Pinpoint the cell where the given text exists, returning its (X, Y) midpoint coordinate. 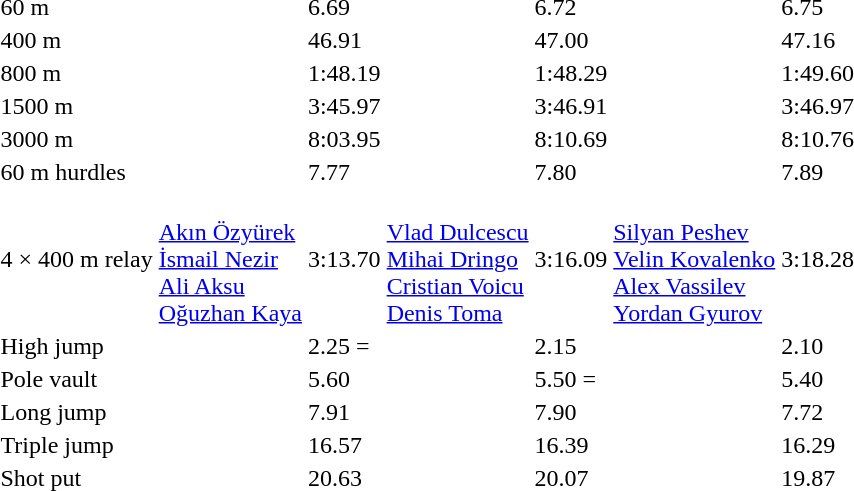
Akın Özyürekİsmail NezirAli AksuOğuzhan Kaya (230, 259)
3:16.09 (571, 259)
46.91 (344, 40)
Silyan PeshevVelin KovalenkoAlex VassilevYordan Gyurov (694, 259)
3:45.97 (344, 106)
16.39 (571, 445)
2.15 (571, 346)
16.57 (344, 445)
5.60 (344, 379)
8:03.95 (344, 139)
7.80 (571, 172)
3:46.91 (571, 106)
2.25 = (344, 346)
7.91 (344, 412)
8:10.69 (571, 139)
7.90 (571, 412)
1:48.29 (571, 73)
7.77 (344, 172)
47.00 (571, 40)
Vlad DulcescuMihai DringoCristian VoicuDenis Toma (458, 259)
5.50 = (571, 379)
1:48.19 (344, 73)
3:13.70 (344, 259)
